Return the (X, Y) coordinate for the center point of the cell that contains the specified text.  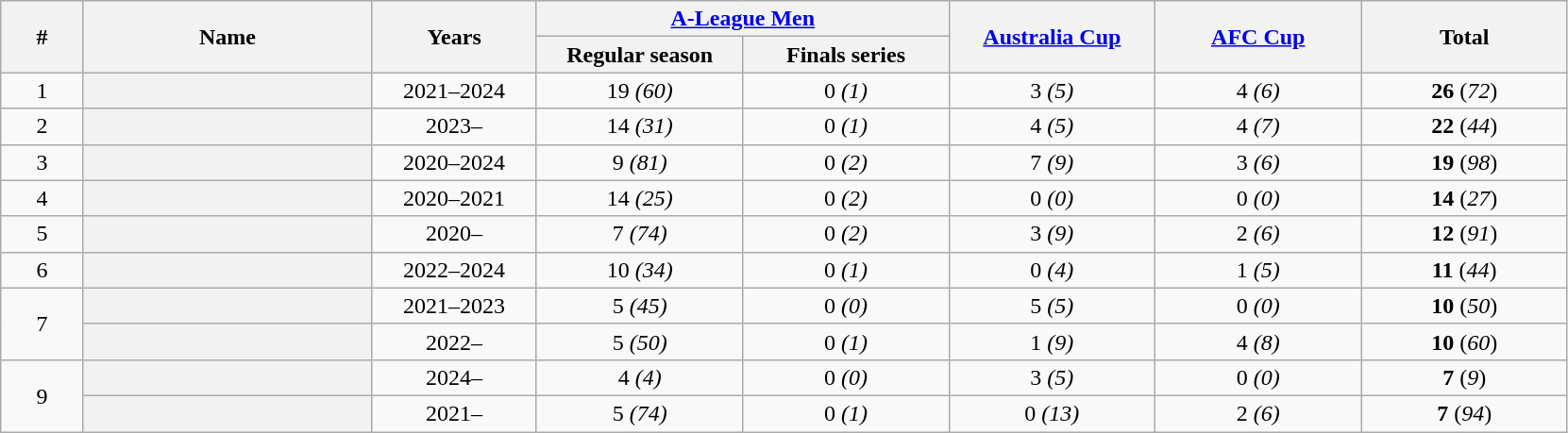
2020–2024 (455, 162)
2023– (455, 126)
Finals series (846, 55)
1 (42, 91)
4 (42, 198)
10 (34) (639, 270)
7 (42, 324)
10 (50) (1464, 306)
14 (31) (639, 126)
5 (50) (639, 341)
AFC Cup (1258, 37)
22 (44) (1464, 126)
2024– (455, 377)
0 (13) (1052, 413)
A-League Men (742, 19)
12 (91) (1464, 234)
2021– (455, 413)
2020– (455, 234)
7 (74) (639, 234)
5 (42, 234)
0 (4) (1052, 270)
4 (8) (1258, 341)
2022–2024 (455, 270)
4 (4) (639, 377)
11 (44) (1464, 270)
10 (60) (1464, 341)
2021–2023 (455, 306)
5 (5) (1052, 306)
3 (42, 162)
Total (1464, 37)
5 (74) (639, 413)
6 (42, 270)
19 (60) (639, 91)
26 (72) (1464, 91)
4 (6) (1258, 91)
4 (7) (1258, 126)
9 (42, 395)
4 (5) (1052, 126)
5 (45) (639, 306)
3 (9) (1052, 234)
2022– (455, 341)
2020–2021 (455, 198)
9 (81) (639, 162)
Name (228, 37)
# (42, 37)
7 (94) (1464, 413)
14 (25) (639, 198)
Regular season (639, 55)
19 (98) (1464, 162)
Years (455, 37)
14 (27) (1464, 198)
3 (6) (1258, 162)
2021–2024 (455, 91)
2 (42, 126)
1 (9) (1052, 341)
Australia Cup (1052, 37)
1 (5) (1258, 270)
